Pinpoint the cell where the given text exists, returning its (X, Y) midpoint coordinate. 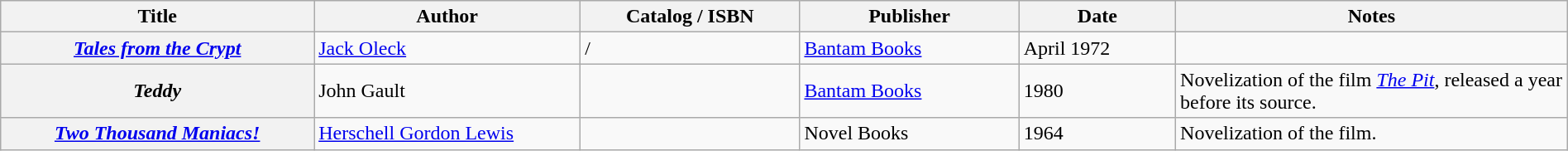
1980 (1097, 91)
/ (690, 48)
John Gault (447, 91)
Teddy (157, 91)
Date (1097, 17)
Two Thousand Maniacs! (157, 134)
Catalog / ISBN (690, 17)
Notes (1372, 17)
Novel Books (910, 134)
1964 (1097, 134)
Novelization of the film The Pit, released a year before its source. (1372, 91)
Publisher (910, 17)
Novelization of the film. (1372, 134)
Jack Oleck (447, 48)
Herschell Gordon Lewis (447, 134)
Author (447, 17)
April 1972 (1097, 48)
Tales from the Crypt (157, 48)
Title (157, 17)
